Output the (x, y) coordinate of the center of the cell containing the given text.  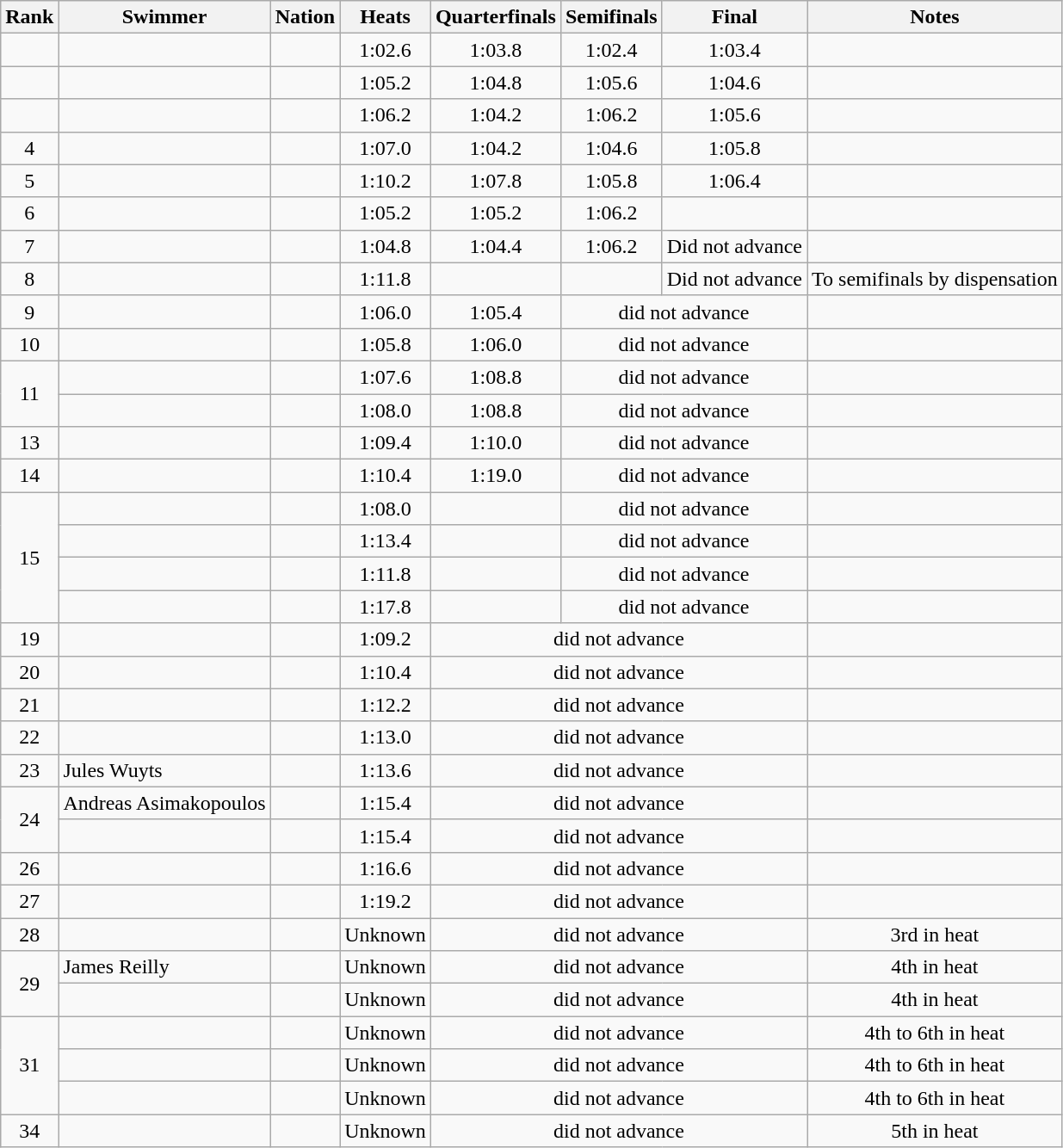
3rd in heat (935, 934)
20 (29, 672)
1:16.6 (386, 868)
15 (29, 558)
Semifinals (611, 17)
23 (29, 770)
11 (29, 393)
1:13.4 (386, 541)
1:19.0 (496, 476)
1:17.8 (386, 607)
10 (29, 344)
6 (29, 213)
1:19.2 (386, 901)
Heats (386, 17)
8 (29, 279)
7 (29, 246)
1:04.4 (496, 246)
Rank (29, 17)
Jules Wuyts (164, 770)
1:13.6 (386, 770)
1:09.4 (386, 443)
27 (29, 901)
29 (29, 984)
1:07.8 (496, 181)
Andreas Asimakopoulos (164, 803)
21 (29, 705)
1:10.2 (386, 181)
9 (29, 312)
5 (29, 181)
1:10.0 (496, 443)
Notes (935, 17)
26 (29, 868)
1:02.4 (611, 50)
1:07.0 (386, 148)
1:05.4 (496, 312)
1:12.2 (386, 705)
1:02.6 (386, 50)
28 (29, 934)
1:06.4 (734, 181)
James Reilly (164, 967)
1:13.0 (386, 738)
4 (29, 148)
22 (29, 738)
24 (29, 819)
1:07.6 (386, 377)
1:03.4 (734, 50)
To semifinals by dispensation (935, 279)
1:03.8 (496, 50)
34 (29, 1131)
Quarterfinals (496, 17)
Swimmer (164, 17)
19 (29, 639)
5th in heat (935, 1131)
1:09.2 (386, 639)
Nation (305, 17)
31 (29, 1065)
13 (29, 443)
14 (29, 476)
Final (734, 17)
